Locate the cell with the specified text and output its (X, Y) center coordinate. 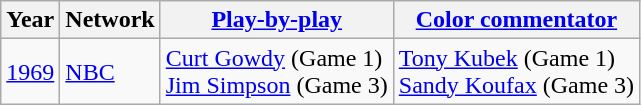
Network (110, 20)
Play-by-play (276, 20)
Tony Kubek (Game 1)Sandy Koufax (Game 3) (516, 72)
NBC (110, 72)
Curt Gowdy (Game 1)Jim Simpson (Game 3) (276, 72)
Year (30, 20)
Color commentator (516, 20)
1969 (30, 72)
